Provide the [X, Y] coordinate of the cell's center where the given text is located.  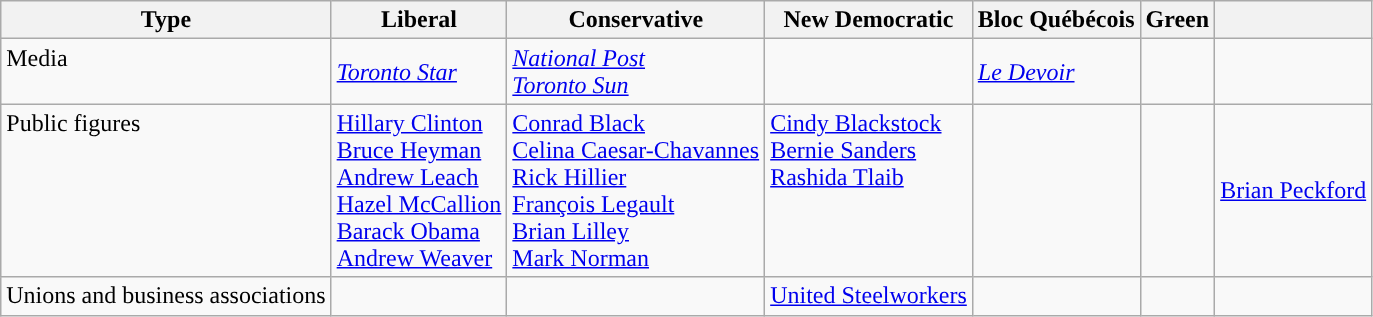
Unions and business associations [166, 296]
Type [166, 20]
Conservative [636, 20]
New Democratic [869, 20]
Hillary ClintonBruce HeymanAndrew LeachHazel McCallionBarack ObamaAndrew Weaver [419, 190]
Public figures [166, 190]
Liberal [419, 20]
United Steelworkers [869, 296]
Conrad BlackCelina Caesar-ChavannesRick HillierFrançois LegaultBrian LilleyMark Norman [636, 190]
Bloc Québécois [1056, 20]
Cindy BlackstockBernie SandersRashida Tlaib [869, 190]
Media [166, 72]
Toronto Star [419, 72]
Green [1178, 20]
Le Devoir [1056, 72]
Brian Peckford [1294, 190]
National PostToronto Sun [636, 72]
